Output the (x, y) coordinate of the center of the cell containing the given text.  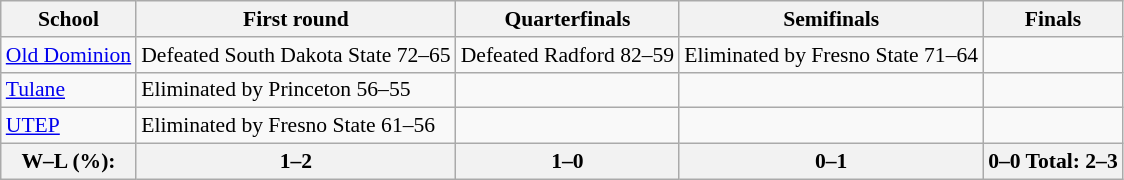
School (68, 19)
Eliminated by Princeton 56–55 (296, 90)
Old Dominion (68, 55)
W–L (%): (68, 162)
1–2 (296, 162)
Eliminated by Fresno State 71–64 (831, 55)
Semifinals (831, 19)
Defeated South Dakota State 72–65 (296, 55)
First round (296, 19)
1–0 (568, 162)
0–1 (831, 162)
0–0 Total: 2–3 (1053, 162)
Defeated Radford 82–59 (568, 55)
Tulane (68, 90)
Quarterfinals (568, 19)
UTEP (68, 126)
Eliminated by Fresno State 61–56 (296, 126)
Finals (1053, 19)
